Search for the cell housing the specified text and yield its [x, y] center coordinate. 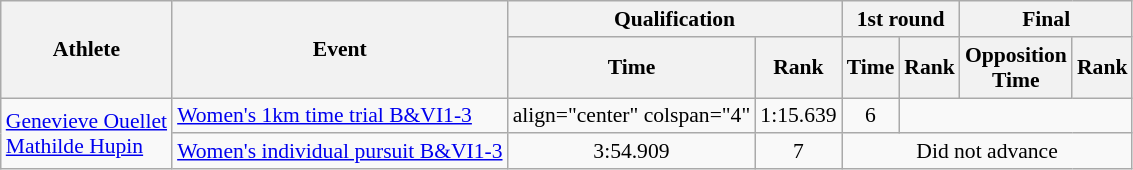
6 [871, 116]
Women's 1km time trial B&VI1-3 [340, 116]
Athlete [86, 50]
OppositionTime [1016, 68]
7 [798, 152]
Qualification [675, 19]
Genevieve Ouellet Mathilde Hupin [86, 134]
align="center" colspan="4" [632, 116]
1st round [901, 19]
Event [340, 50]
1:15.639 [798, 116]
Final [1046, 19]
Did not advance [988, 152]
Women's individual pursuit B&VI1-3 [340, 152]
3:54.909 [632, 152]
